Search for the cell housing the specified text and yield its [x, y] center coordinate. 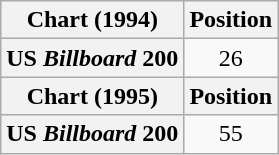
55 [231, 134]
Chart (1994) [92, 20]
26 [231, 58]
Chart (1995) [92, 96]
